Provide the (x, y) coordinate of the cell's center where the given text is located.  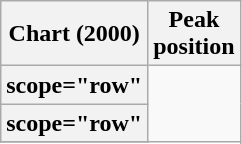
Chart (2000) (74, 34)
Peakposition (194, 34)
